Provide the (x, y) coordinate of the cell's center where the given text is located.  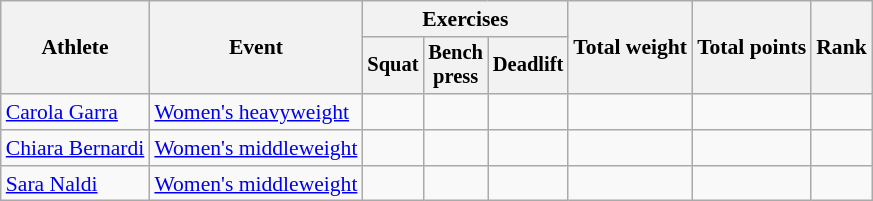
Squat (392, 66)
Women's middleweight (256, 148)
Exercises (465, 19)
Total points (752, 48)
Deadlift (528, 66)
Total weight (630, 48)
Women's heavyweight (256, 112)
Event (256, 48)
Carola Garra (76, 112)
Rank (842, 48)
Benchpress (455, 66)
Athlete (76, 48)
Chiara Bernardi (76, 148)
